Scan for the cell matching the given text and deliver its [X, Y] coordinate at center. 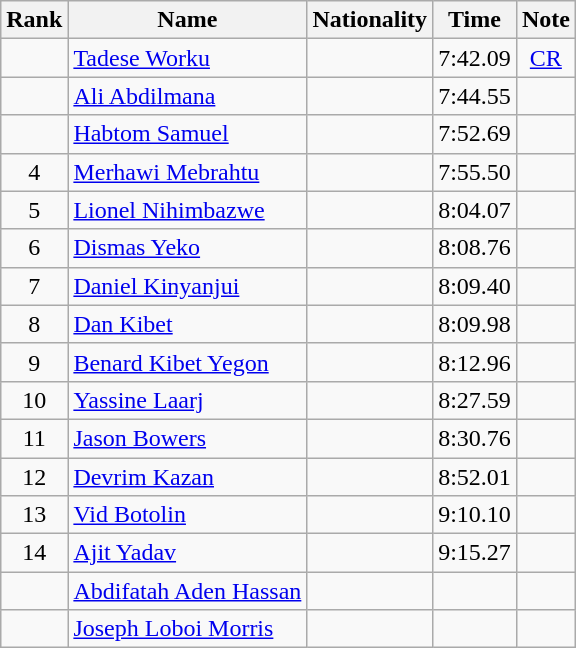
8:30.76 [475, 438]
8:27.59 [475, 400]
Jason Bowers [188, 438]
14 [34, 553]
Benard Kibet Yegon [188, 362]
8:09.40 [475, 286]
6 [34, 248]
Rank [34, 20]
12 [34, 477]
Joseph Loboi Morris [188, 629]
9:10.10 [475, 515]
Tadese Worku [188, 58]
8:09.98 [475, 324]
CR [546, 58]
Devrim Kazan [188, 477]
7:42.09 [475, 58]
Nationality [370, 20]
Vid Botolin [188, 515]
8 [34, 324]
Abdifatah Aden Hassan [188, 591]
Dismas Yeko [188, 248]
9:15.27 [475, 553]
Lionel Nihimbazwe [188, 210]
11 [34, 438]
4 [34, 172]
Note [546, 20]
7:55.50 [475, 172]
Yassine Laarj [188, 400]
Habtom Samuel [188, 134]
8:08.76 [475, 248]
13 [34, 515]
Name [188, 20]
Merhawi Mebrahtu [188, 172]
Daniel Kinyanjui [188, 286]
Ajit Yadav [188, 553]
7:52.69 [475, 134]
8:04.07 [475, 210]
8:52.01 [475, 477]
Ali Abdilmana [188, 96]
9 [34, 362]
7 [34, 286]
5 [34, 210]
8:12.96 [475, 362]
7:44.55 [475, 96]
10 [34, 400]
Time [475, 20]
Dan Kibet [188, 324]
